From the cell containing the given text, extract its center point as [x, y] coordinate. 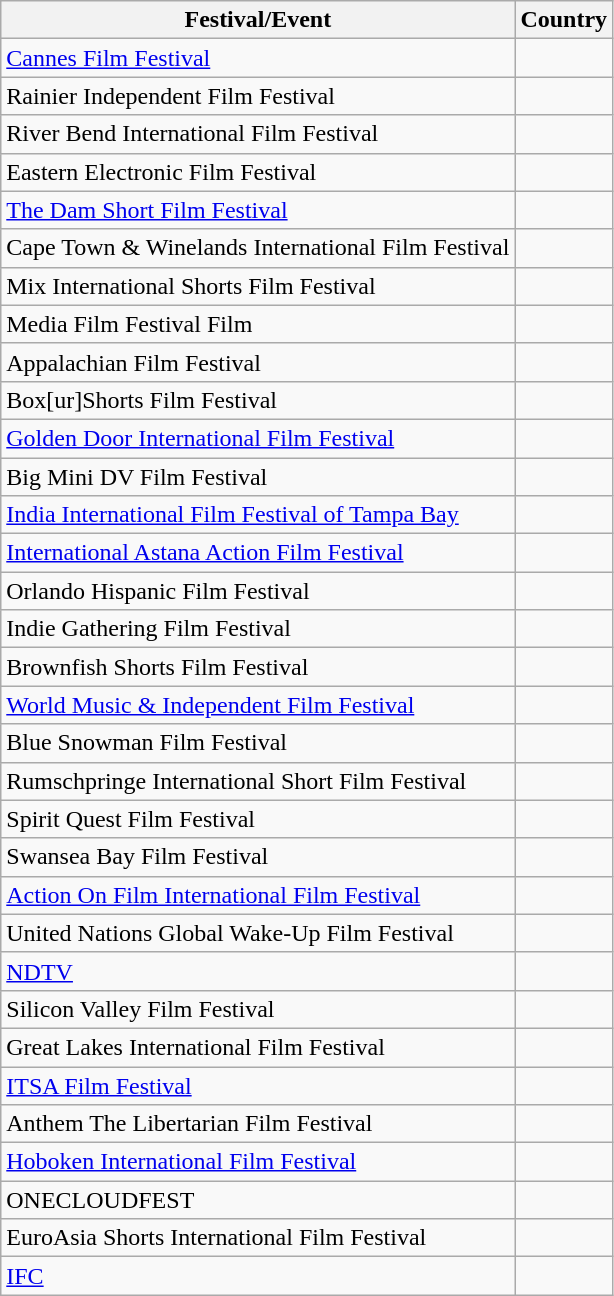
Appalachian Film Festival [258, 362]
ONECLOUDFEST [258, 1200]
Orlando Hispanic Film Festival [258, 591]
International Astana Action Film Festival [258, 553]
EuroAsia Shorts International Film Festival [258, 1238]
Mix International Shorts Film Festival [258, 286]
Festival/Event [258, 20]
Blue Snowman Film Festival [258, 743]
Swansea Bay Film Festival [258, 857]
Golden Door International Film Festival [258, 438]
Hoboken International Film Festival [258, 1162]
Brownfish Shorts Film Festival [258, 667]
IFC [258, 1276]
Rainier Independent Film Festival [258, 96]
Cape Town & Winelands International Film Festival [258, 248]
The Dam Short Film Festival [258, 210]
ITSA Film Festival [258, 1085]
India International Film Festival of Tampa Bay [258, 515]
Box[ur]Shorts Film Festival [258, 400]
Rumschpringe International Short Film Festival [258, 781]
Anthem The Libertarian Film Festival [258, 1124]
Cannes Film Festival [258, 58]
Silicon Valley Film Festival [258, 1009]
Eastern Electronic Film Festival [258, 172]
Spirit Quest Film Festival [258, 819]
Indie Gathering Film Festival [258, 629]
River Bend International Film Festival [258, 134]
World Music & Independent Film Festival [258, 705]
Country [564, 20]
NDTV [258, 971]
Action On Film International Film Festival [258, 895]
Media Film Festival Film [258, 324]
United Nations Global Wake-Up Film Festival [258, 933]
Great Lakes International Film Festival [258, 1047]
Big Mini DV Film Festival [258, 477]
